Identify which cell holds the provided text, then report its (x, y) central coordinate. 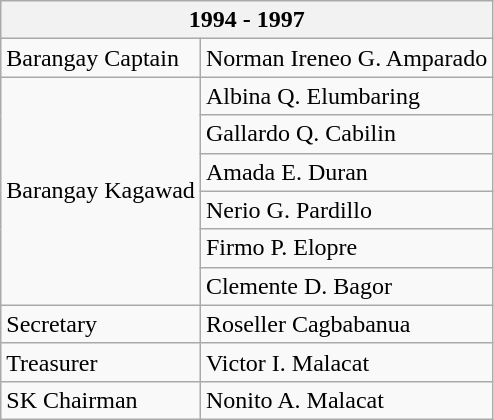
Roseller Cagbabanua (346, 324)
1994 - 1997 (247, 20)
Firmo P. Elopre (346, 248)
Treasurer (101, 362)
Secretary (101, 324)
Norman Ireneo G. Amparado (346, 58)
Victor I. Malacat (346, 362)
Barangay Kagawad (101, 191)
Barangay Captain (101, 58)
SK Chairman (101, 400)
Nerio G. Pardillo (346, 210)
Clemente D. Bagor (346, 286)
Albina Q. Elumbaring (346, 96)
Gallardo Q. Cabilin (346, 134)
Amada E. Duran (346, 172)
Nonito A. Malacat (346, 400)
